Detect which cell encompasses the target text, then output its [x, y] center coordinate. 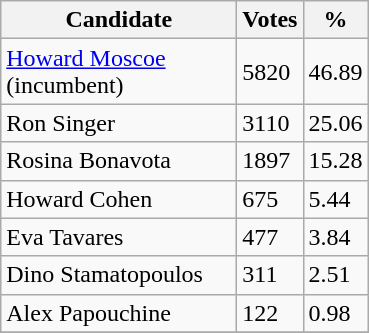
5820 [270, 72]
Votes [270, 20]
Eva Tavares [119, 237]
Dino Stamatopoulos [119, 275]
3.84 [336, 237]
5.44 [336, 199]
% [336, 20]
2.51 [336, 275]
15.28 [336, 161]
Howard Moscoe (incumbent) [119, 72]
122 [270, 313]
0.98 [336, 313]
1897 [270, 161]
675 [270, 199]
Candidate [119, 20]
477 [270, 237]
Howard Cohen [119, 199]
Rosina Bonavota [119, 161]
25.06 [336, 123]
3110 [270, 123]
Ron Singer [119, 123]
Alex Papouchine [119, 313]
46.89 [336, 72]
311 [270, 275]
